Pinpoint the cell where the given text exists, returning its [X, Y] midpoint coordinate. 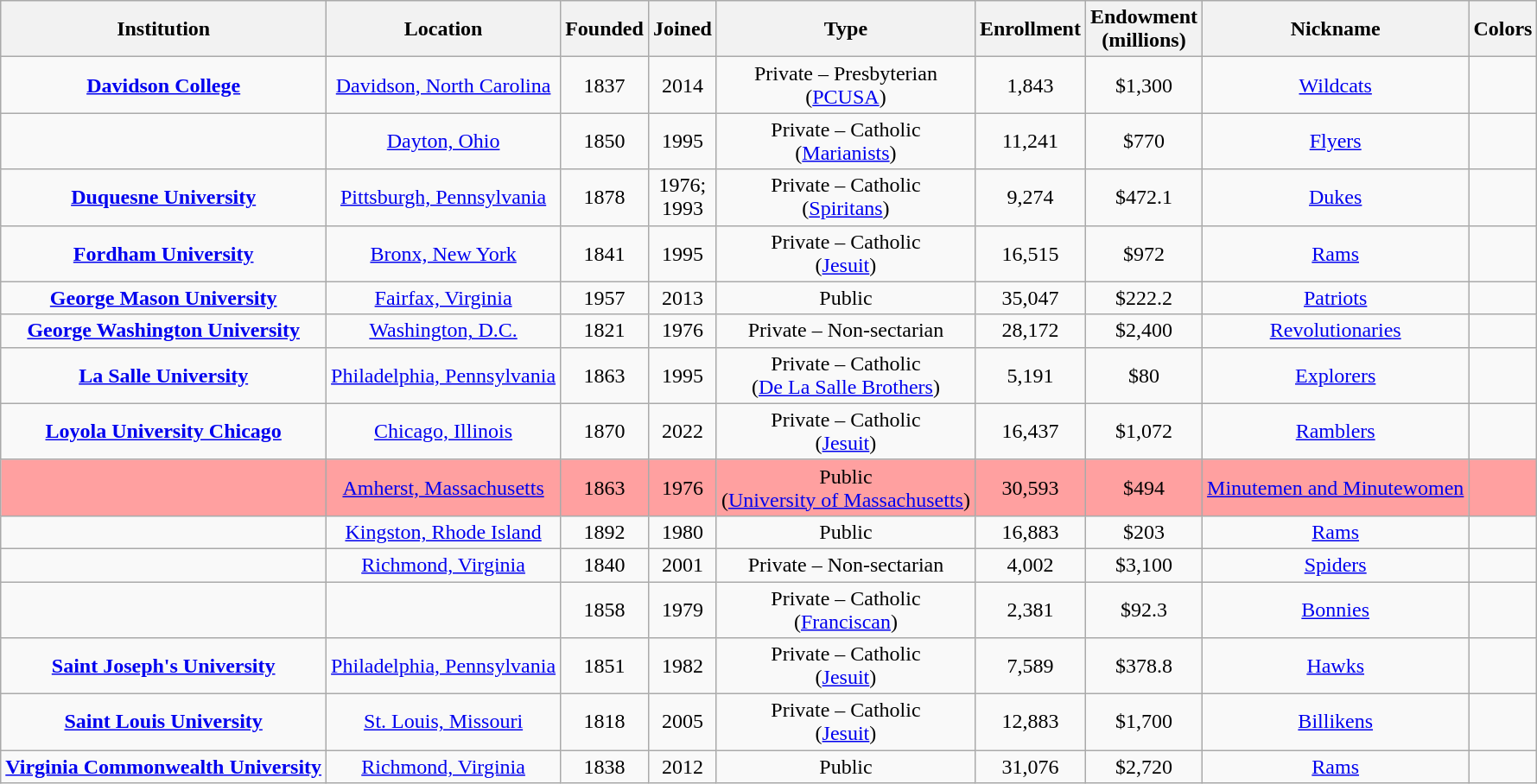
Private – Presbyterian (PCUSA) [845, 85]
Private – Catholic (Spiritans) [845, 197]
1957 [605, 298]
$222.2 [1144, 298]
Public (University of Massachusetts) [845, 487]
Davidson, North Carolina [444, 85]
Endowment(millions) [1144, 29]
George Mason University [164, 298]
$1,072 [1144, 432]
5,191 [1030, 375]
$80 [1144, 375]
George Washington University [164, 331]
2022 [683, 432]
30,593 [1030, 487]
1850 [605, 142]
Revolutionaries [1336, 331]
1976;1993 [683, 197]
1878 [605, 197]
Amherst, Massachusetts [444, 487]
16,883 [1030, 532]
16,437 [1030, 432]
2001 [683, 565]
4,002 [1030, 565]
Pittsburgh, Pennsylvania [444, 197]
Minutemen and Minutewomen [1336, 487]
La Salle University [164, 375]
1841 [605, 254]
1982 [683, 667]
$472.1 [1144, 197]
9,274 [1030, 197]
Wildcats [1336, 85]
$3,100 [1144, 565]
7,589 [1030, 667]
Type [845, 29]
1858 [605, 610]
2005 [683, 722]
Billikens [1336, 722]
Enrollment [1030, 29]
Bronx, New York [444, 254]
Private – Catholic (Marianists) [845, 142]
2013 [683, 298]
St. Louis, Missouri [444, 722]
31,076 [1030, 767]
1818 [605, 722]
$1,700 [1144, 722]
$972 [1144, 254]
Private – Catholic (Franciscan) [845, 610]
Institution [164, 29]
1892 [605, 532]
Location [444, 29]
28,172 [1030, 331]
1979 [683, 610]
1838 [605, 767]
1980 [683, 532]
$203 [1144, 532]
Ramblers [1336, 432]
35,047 [1030, 298]
2014 [683, 85]
1821 [605, 331]
Flyers [1336, 142]
12,883 [1030, 722]
$92.3 [1144, 610]
Bonnies [1336, 610]
1837 [605, 85]
Duquesne University [164, 197]
Chicago, Illinois [444, 432]
Kingston, Rhode Island [444, 532]
Spiders [1336, 565]
$494 [1144, 487]
Founded [605, 29]
$2,400 [1144, 331]
Patriots [1336, 298]
Washington, D.C. [444, 331]
$378.8 [1144, 667]
Dukes [1336, 197]
Fairfax, Virginia [444, 298]
$770 [1144, 142]
1851 [605, 667]
$2,720 [1144, 767]
Saint Louis University [164, 722]
Colors [1503, 29]
Virginia Commonwealth University [164, 767]
Dayton, Ohio [444, 142]
$1,300 [1144, 85]
Joined [683, 29]
Davidson College [164, 85]
2,381 [1030, 610]
16,515 [1030, 254]
Saint Joseph's University [164, 667]
Explorers [1336, 375]
Loyola University Chicago [164, 432]
1840 [605, 565]
11,241 [1030, 142]
Private – Catholic (De La Salle Brothers) [845, 375]
2012 [683, 767]
Nickname [1336, 29]
1870 [605, 432]
Fordham University [164, 254]
1,843 [1030, 85]
Hawks [1336, 667]
